Return the (x, y) coordinate for the center point of the cell that contains the specified text.  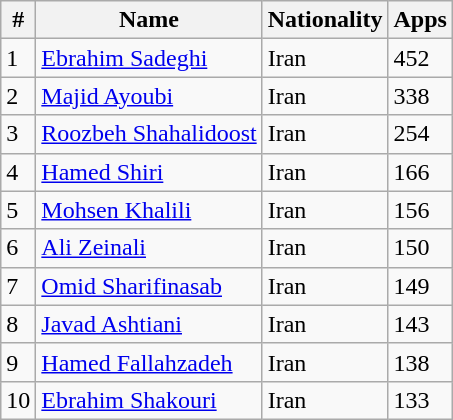
Majid Ayoubi (149, 96)
150 (420, 248)
Apps (420, 20)
452 (420, 58)
10 (18, 400)
Mohsen Khalili (149, 210)
7 (18, 286)
166 (420, 172)
143 (420, 324)
6 (18, 248)
Ebrahim Sadeghi (149, 58)
1 (18, 58)
5 (18, 210)
3 (18, 134)
Omid Sharifinasab (149, 286)
Roozbeh Shahalidoost (149, 134)
4 (18, 172)
9 (18, 362)
Hamed Fallahzadeh (149, 362)
Javad Ashtiani (149, 324)
156 (420, 210)
138 (420, 362)
Hamed Shiri (149, 172)
Ali Zeinali (149, 248)
133 (420, 400)
149 (420, 286)
# (18, 20)
8 (18, 324)
2 (18, 96)
254 (420, 134)
Nationality (325, 20)
338 (420, 96)
Name (149, 20)
Ebrahim Shakouri (149, 400)
